Return the [x, y] coordinate for the center point of the cell that contains the specified text.  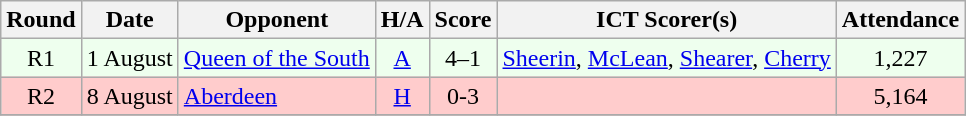
Opponent [276, 20]
0-3 [463, 96]
Sheerin, McLean, Shearer, Cherry [666, 58]
Attendance [900, 20]
4–1 [463, 58]
5,164 [900, 96]
Queen of the South [276, 58]
H [402, 96]
H/A [402, 20]
A [402, 58]
Date [130, 20]
Round [41, 20]
Score [463, 20]
1,227 [900, 58]
R1 [41, 58]
ICT Scorer(s) [666, 20]
1 August [130, 58]
Aberdeen [276, 96]
8 August [130, 96]
R2 [41, 96]
